Pinpoint the cell where the given text exists, returning its [x, y] midpoint coordinate. 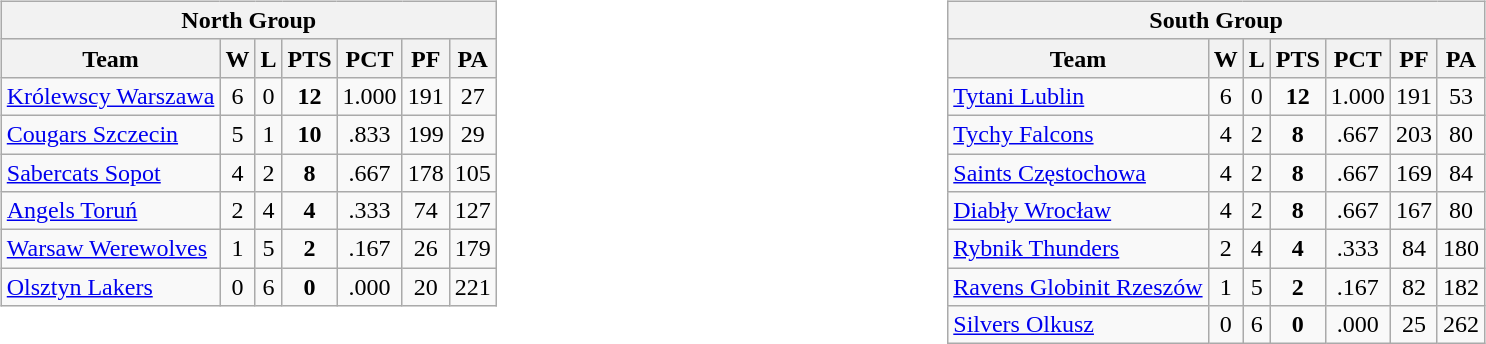
127 [472, 211]
Tytani Lublin [1078, 96]
Warsaw Werewolves [110, 249]
105 [472, 173]
North Group [248, 20]
.833 [370, 134]
27 [472, 96]
29 [472, 134]
221 [472, 287]
Cougars Szczecin [110, 134]
167 [1414, 211]
203 [1414, 134]
25 [1414, 325]
82 [1414, 287]
South Group [1216, 20]
10 [310, 134]
Silvers Olkusz [1078, 325]
199 [426, 134]
Saints Częstochowa [1078, 173]
Angels Toruń [110, 211]
Ravens Globinit Rzeszów [1078, 287]
Diabły Wrocław [1078, 211]
Olsztyn Lakers [110, 287]
262 [1460, 325]
Sabercats Sopot [110, 173]
182 [1460, 287]
178 [426, 173]
179 [472, 249]
26 [426, 249]
Królewscy Warszawa [110, 96]
169 [1414, 173]
180 [1460, 249]
53 [1460, 96]
74 [426, 211]
20 [426, 287]
Rybnik Thunders [1078, 249]
Tychy Falcons [1078, 134]
